Return the (x, y) coordinate for the center point of the cell that contains the specified text.  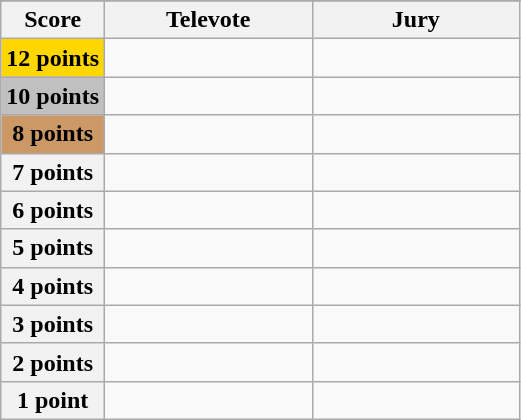
Televote (209, 20)
3 points (53, 324)
8 points (53, 134)
2 points (53, 362)
4 points (53, 286)
5 points (53, 248)
10 points (53, 96)
Score (53, 20)
7 points (53, 172)
1 point (53, 400)
12 points (53, 58)
6 points (53, 210)
Jury (416, 20)
